Search for the cell housing the specified text and yield its [x, y] center coordinate. 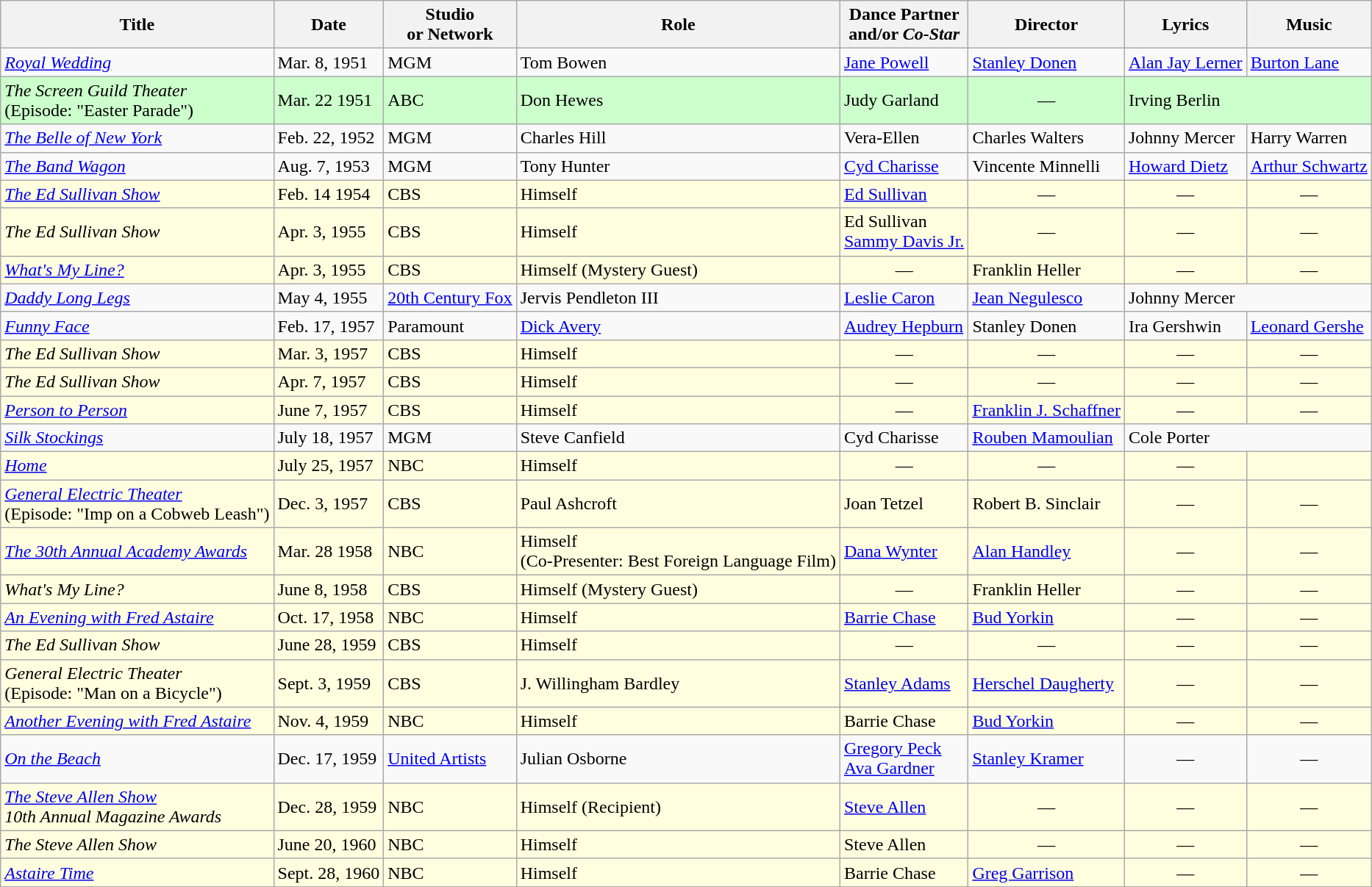
Astaire Time [137, 872]
Alan Handley [1047, 551]
Mar. 8, 1951 [329, 62]
Howard Dietz [1185, 166]
Dana Wynter [904, 551]
An Evening with Fred Astaire [137, 617]
Date [329, 25]
Jervis Pendleton III [678, 298]
Mar. 3, 1957 [329, 353]
20th Century Fox [450, 298]
The Belle of New York [137, 138]
Role [678, 25]
Herschel Daugherty [1047, 683]
United Artists [450, 758]
Dec. 28, 1959 [329, 807]
Daddy Long Legs [137, 298]
Franklin J. Schaffner [1047, 409]
Robert B. Sinclair [1047, 504]
Nov. 4, 1959 [329, 721]
Oct. 17, 1958 [329, 617]
Royal Wedding [137, 62]
J. Willingham Bardley [678, 683]
Gregory PeckAva Gardner [904, 758]
Charles Walters [1047, 138]
June 28, 1959 [329, 645]
Charles Hill [678, 138]
Ed Sullivan [904, 194]
Music [1309, 25]
Tom Bowen [678, 62]
Steve Canfield [678, 438]
Tony Hunter [678, 166]
Dec. 17, 1959 [329, 758]
Apr. 7, 1957 [329, 381]
Director [1047, 25]
Jean Negulesco [1047, 298]
Funny Face [137, 326]
Vincente Minnelli [1047, 166]
Dance Partnerand/or Co-Star [904, 25]
Julian Osborne [678, 758]
Stanley Adams [904, 683]
Paul Ashcroft [678, 504]
Don Hewes [678, 100]
Audrey Hepburn [904, 326]
July 18, 1957 [329, 438]
Mar. 22 1951 [329, 100]
Irving Berlin [1248, 100]
Jane Powell [904, 62]
Arthur Schwartz [1309, 166]
Ira Gershwin [1185, 326]
Harry Warren [1309, 138]
Judy Garland [904, 100]
Sept. 28, 1960 [329, 872]
Burton Lane [1309, 62]
Studioor Network [450, 25]
May 4, 1955 [329, 298]
Feb. 17, 1957 [329, 326]
The Steve Allen Show [137, 844]
Alan Jay Lerner [1185, 62]
June 20, 1960 [329, 844]
Rouben Mamoulian [1047, 438]
Another Evening with Fred Astaire [137, 721]
Cole Porter [1248, 438]
Greg Garrison [1047, 872]
Dec. 3, 1957 [329, 504]
June 8, 1958 [329, 589]
Lyrics [1185, 25]
Feb. 22, 1952 [329, 138]
Stanley Kramer [1047, 758]
The Band Wagon [137, 166]
Ed SullivanSammy Davis Jr. [904, 232]
Sept. 3, 1959 [329, 683]
Home [137, 466]
General Electric Theater(Episode: "Man on a Bicycle") [137, 683]
Aug. 7, 1953 [329, 166]
Leonard Gershe [1309, 326]
The Steve Allen Show10th Annual Magazine Awards [137, 807]
The Screen Guild Theater(Episode: "Easter Parade") [137, 100]
Paramount [450, 326]
Title [137, 25]
Silk Stockings [137, 438]
Joan Tetzel [904, 504]
June 7, 1957 [329, 409]
On the Beach [137, 758]
The 30th Annual Academy Awards [137, 551]
Dick Avery [678, 326]
General Electric Theater(Episode: "Imp on a Cobweb Leash") [137, 504]
Vera-Ellen [904, 138]
Feb. 14 1954 [329, 194]
Himself(Co-Presenter: Best Foreign Language Film) [678, 551]
Mar. 28 1958 [329, 551]
July 25, 1957 [329, 466]
ABC [450, 100]
Leslie Caron [904, 298]
Person to Person [137, 409]
Himself (Recipient) [678, 807]
